Find where the given text appears and provide that cell's center as [X, Y] coordinate. 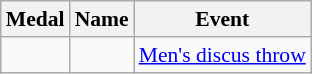
Name [102, 19]
Event [222, 19]
Men's discus throw [222, 55]
Medal [36, 19]
